Search for the cell housing the specified text and yield its (X, Y) center coordinate. 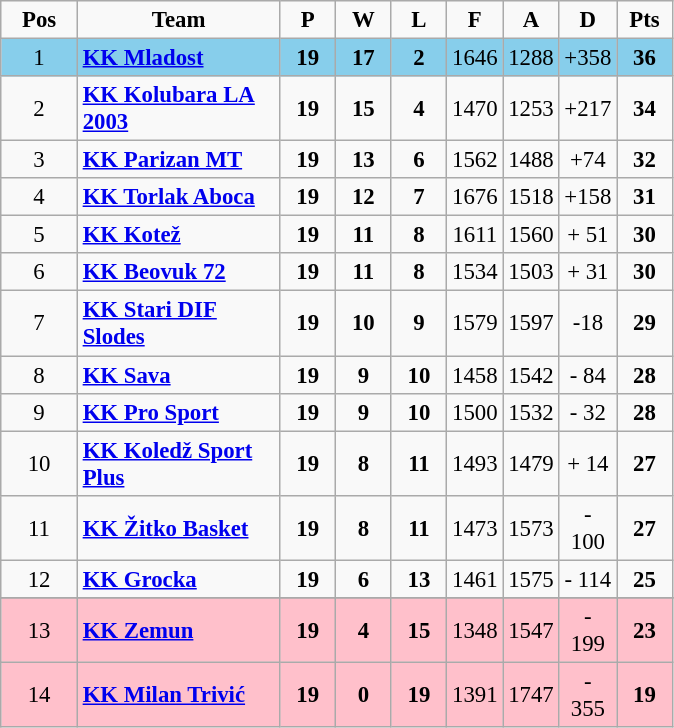
+358 (588, 58)
1518 (531, 197)
3 (40, 160)
D (588, 20)
5 (40, 235)
W (364, 20)
1253 (531, 108)
1470 (475, 108)
1488 (531, 160)
KK Koledž Sport Plus (178, 464)
+217 (588, 108)
1575 (531, 579)
KK Torlak Aboca (178, 197)
1547 (531, 630)
KK Žitko Basket (178, 528)
KK Kolubara LA 2003 (178, 108)
KK Beovuk 72 (178, 273)
- 84 (588, 375)
1479 (531, 464)
KK Zemun (178, 630)
1458 (475, 375)
+ 51 (588, 235)
1534 (475, 273)
1493 (475, 464)
1579 (475, 324)
1532 (531, 412)
KK Mladost (178, 58)
1348 (475, 630)
Pos (40, 20)
Team (178, 20)
1500 (475, 412)
+158 (588, 197)
1461 (475, 579)
32 (645, 160)
+ 14 (588, 464)
34 (645, 108)
31 (645, 197)
1611 (475, 235)
1562 (475, 160)
29 (645, 324)
KK Kotež (178, 235)
1676 (475, 197)
1288 (531, 58)
KK Milan Trivić (178, 694)
1542 (531, 375)
25 (645, 579)
KK Pro Sport (178, 412)
- 199 (588, 630)
KK Grocka (178, 579)
+ 31 (588, 273)
L (419, 20)
36 (645, 58)
A (531, 20)
1573 (531, 528)
-18 (588, 324)
KK Sava (178, 375)
F (475, 20)
- 114 (588, 579)
1 (40, 58)
- 100 (588, 528)
P (308, 20)
1391 (475, 694)
1560 (531, 235)
KK Stari DIF Slodes (178, 324)
0 (364, 694)
1747 (531, 694)
- 355 (588, 694)
1473 (475, 528)
1646 (475, 58)
+74 (588, 160)
- 32 (588, 412)
14 (40, 694)
23 (645, 630)
1503 (531, 273)
KK Parizan MT (178, 160)
1597 (531, 324)
Pts (645, 20)
17 (364, 58)
